Locate the cell with the specified text and output its [X, Y] center coordinate. 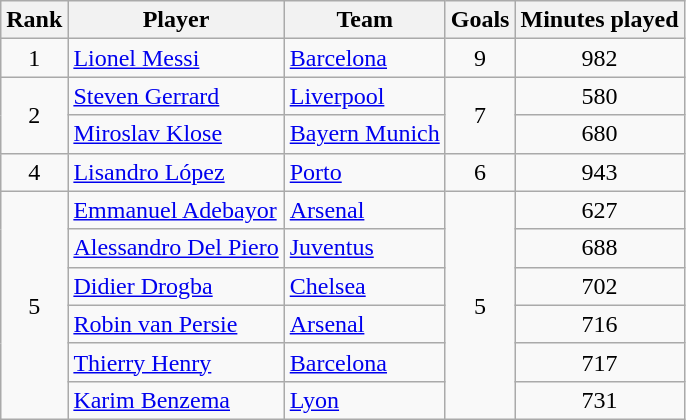
Juventus [364, 248]
7 [480, 115]
Miroslav Klose [176, 134]
716 [600, 324]
Lionel Messi [176, 58]
Emmanuel Adebayor [176, 210]
982 [600, 58]
4 [34, 172]
9 [480, 58]
Porto [364, 172]
Karim Benzema [176, 400]
Minutes played [600, 20]
Thierry Henry [176, 362]
Player [176, 20]
688 [600, 248]
Chelsea [364, 286]
Steven Gerrard [176, 96]
680 [600, 134]
Robin van Persie [176, 324]
Rank [34, 20]
943 [600, 172]
Bayern Munich [364, 134]
1 [34, 58]
Lyon [364, 400]
2 [34, 115]
731 [600, 400]
6 [480, 172]
Lisandro López [176, 172]
580 [600, 96]
Team [364, 20]
Liverpool [364, 96]
Alessandro Del Piero [176, 248]
Goals [480, 20]
702 [600, 286]
717 [600, 362]
Didier Drogba [176, 286]
627 [600, 210]
